Extract the (x, y) coordinate from the center of the cell holding the provided text.  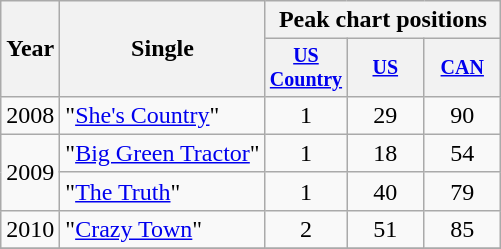
Single (162, 49)
85 (462, 229)
18 (386, 153)
US (386, 68)
29 (386, 115)
2010 (30, 229)
"Big Green Tractor" (162, 153)
2009 (30, 172)
40 (386, 191)
2 (306, 229)
Year (30, 49)
2008 (30, 115)
US Country (306, 68)
"She's Country" (162, 115)
79 (462, 191)
"The Truth" (162, 191)
90 (462, 115)
54 (462, 153)
Peak chart positions (383, 20)
CAN (462, 68)
51 (386, 229)
"Crazy Town" (162, 229)
